Provide the [x, y] coordinate of the cell's center where the given text is located.  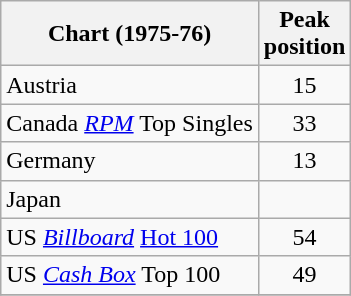
Germany [130, 161]
33 [304, 123]
Chart (1975-76) [130, 34]
Peakposition [304, 34]
15 [304, 85]
US Billboard Hot 100 [130, 237]
US Cash Box Top 100 [130, 275]
49 [304, 275]
Austria [130, 85]
Japan [130, 199]
13 [304, 161]
Canada RPM Top Singles [130, 123]
54 [304, 237]
